From the cell containing the given text, extract its center point as (x, y) coordinate. 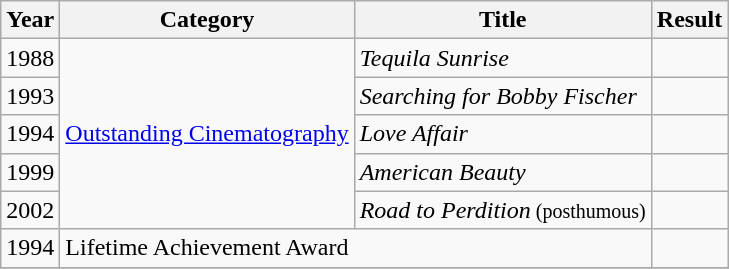
2002 (30, 210)
Outstanding Cinematography (207, 134)
Road to Perdition (posthumous) (502, 210)
Result (689, 20)
1999 (30, 172)
Year (30, 20)
1993 (30, 96)
1988 (30, 58)
Searching for Bobby Fischer (502, 96)
Title (502, 20)
Lifetime Achievement Award (356, 248)
Love Affair (502, 134)
Tequila Sunrise (502, 58)
Category (207, 20)
American Beauty (502, 172)
